Determine the [x, y] coordinate at the center of the cell enclosing the given text.  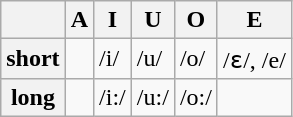
short [33, 59]
/o/ [196, 59]
E [254, 20]
/u/ [152, 59]
/i:/ [113, 97]
/o:/ [196, 97]
I [113, 20]
A [79, 20]
U [152, 20]
/i/ [113, 59]
/u:/ [152, 97]
long [33, 97]
O [196, 20]
/ɛ/, /e/ [254, 59]
